Return [x, y] of the center of cell containing provided text 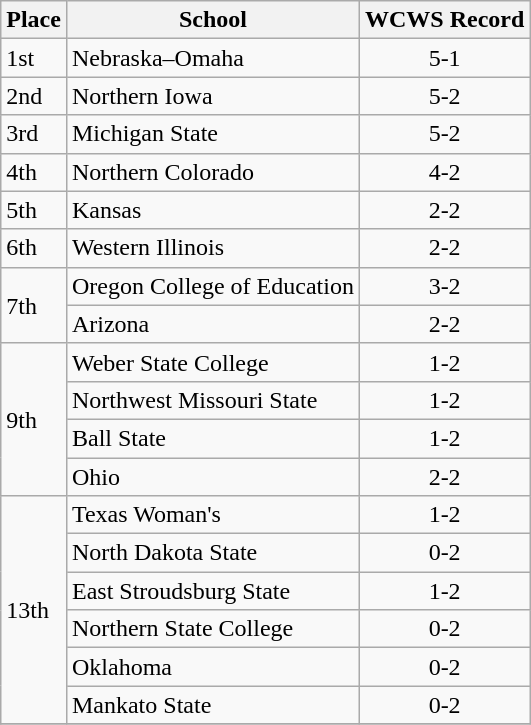
Michigan State [212, 134]
Texas Woman's [212, 515]
Northern Colorado [212, 172]
6th [34, 248]
Ohio [212, 477]
4th [34, 172]
Mankato State [212, 705]
5-1 [444, 58]
WCWS Record [444, 20]
Northern State College [212, 629]
3-2 [444, 286]
5th [34, 210]
Northwest Missouri State [212, 400]
Northern Iowa [212, 96]
Western Illinois [212, 248]
4-2 [444, 172]
Nebraska–Omaha [212, 58]
13th [34, 610]
East Stroudsburg State [212, 591]
Arizona [212, 324]
School [212, 20]
1st [34, 58]
North Dakota State [212, 553]
Oklahoma [212, 667]
Place [34, 20]
Oregon College of Education [212, 286]
Weber State College [212, 362]
7th [34, 305]
3rd [34, 134]
Kansas [212, 210]
2nd [34, 96]
9th [34, 419]
Ball State [212, 438]
